Identify which cell holds the provided text, then report its [x, y] central coordinate. 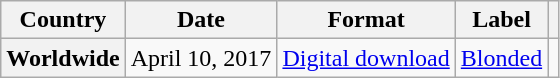
Digital download [366, 58]
Label [501, 20]
Format [366, 20]
Worldwide [63, 58]
Date [201, 20]
Country [63, 20]
Blonded [501, 58]
April 10, 2017 [201, 58]
